Scan for the cell matching the given text and deliver its (X, Y) coordinate at center. 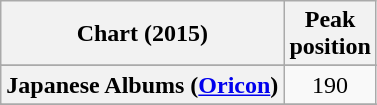
Peakposition (330, 34)
Chart (2015) (142, 34)
190 (330, 85)
Japanese Albums (Oricon) (142, 85)
